For the text-containing cell, return its midpoint in (X, Y) coordinate format. 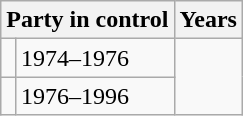
Party in control (88, 20)
1976–1996 (94, 96)
1974–1976 (94, 58)
Years (208, 20)
